For the text-containing cell, return its midpoint in [x, y] coordinate format. 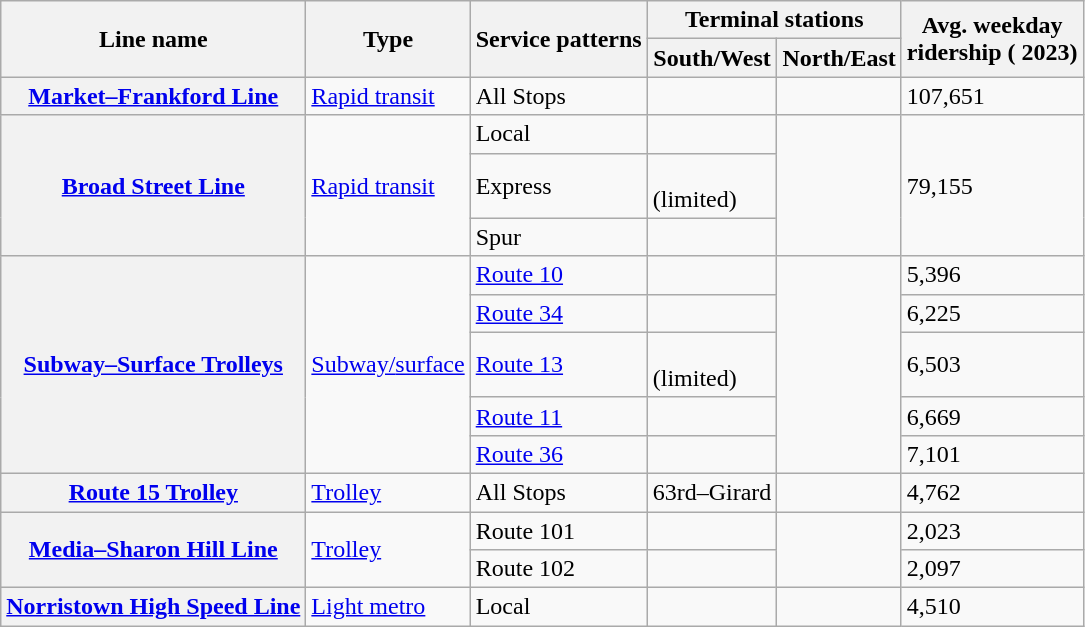
Norristown High Speed Line [154, 607]
107,651 [992, 96]
Spur [558, 237]
Express [558, 186]
Route 11 [558, 416]
Route 101 [558, 531]
4,510 [992, 607]
79,155 [992, 186]
2,097 [992, 569]
Route 34 [558, 313]
North/East [839, 58]
Market–Frankford Line [154, 96]
Route 10 [558, 275]
63rd–Girard [712, 492]
Avg. weekdayridership ( 2023) [992, 39]
Terminal stations [774, 20]
6,225 [992, 313]
6,669 [992, 416]
Subway–Surface Trolleys [154, 364]
Route 36 [558, 454]
7,101 [992, 454]
Type [388, 39]
Route 102 [558, 569]
6,503 [992, 364]
Light metro [388, 607]
Route 13 [558, 364]
South/West [712, 58]
4,762 [992, 492]
Line name [154, 39]
Service patterns [558, 39]
Broad Street Line [154, 186]
Route 15 Trolley [154, 492]
5,396 [992, 275]
2,023 [992, 531]
Media–Sharon Hill Line [154, 550]
Subway/surface [388, 364]
